Scan for the cell matching the given text and deliver its [X, Y] coordinate at center. 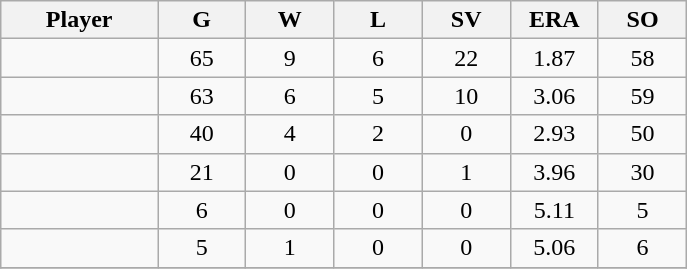
22 [466, 58]
58 [642, 58]
SV [466, 20]
L [378, 20]
10 [466, 96]
4 [290, 134]
3.06 [554, 96]
65 [202, 58]
9 [290, 58]
40 [202, 134]
1.87 [554, 58]
30 [642, 172]
3.96 [554, 172]
ERA [554, 20]
63 [202, 96]
5.11 [554, 210]
Player [80, 20]
59 [642, 96]
W [290, 20]
2 [378, 134]
SO [642, 20]
G [202, 20]
50 [642, 134]
2.93 [554, 134]
5.06 [554, 248]
21 [202, 172]
